Output the (X, Y) coordinate of the center of the cell containing the given text.  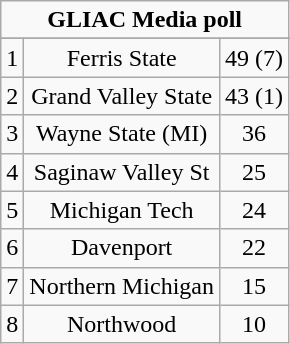
24 (254, 210)
Northwood (122, 324)
Wayne State (MI) (122, 134)
8 (12, 324)
6 (12, 248)
25 (254, 172)
2 (12, 96)
22 (254, 248)
43 (1) (254, 96)
Grand Valley State (122, 96)
5 (12, 210)
36 (254, 134)
3 (12, 134)
4 (12, 172)
Northern Michigan (122, 286)
Ferris State (122, 58)
Michigan Tech (122, 210)
15 (254, 286)
1 (12, 58)
49 (7) (254, 58)
10 (254, 324)
7 (12, 286)
Davenport (122, 248)
GLIAC Media poll (145, 20)
Saginaw Valley St (122, 172)
